Return the (X, Y) coordinate for the center point of the cell that contains the specified text.  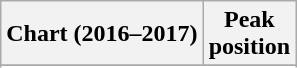
Peakposition (249, 34)
Chart (2016–2017) (102, 34)
